Locate the cell with the specified text and output its [X, Y] center coordinate. 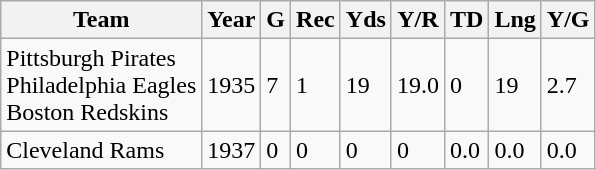
Pittsburgh PiratesPhiladelphia EaglesBoston Redskins [102, 85]
Yds [366, 20]
Lng [515, 20]
Cleveland Rams [102, 150]
Year [232, 20]
TD [466, 20]
Rec [316, 20]
Y/R [418, 20]
Team [102, 20]
7 [276, 85]
19.0 [418, 85]
1935 [232, 85]
G [276, 20]
Y/G [568, 20]
2.7 [568, 85]
1 [316, 85]
1937 [232, 150]
